Locate the cell with the specified text and output its (x, y) center coordinate. 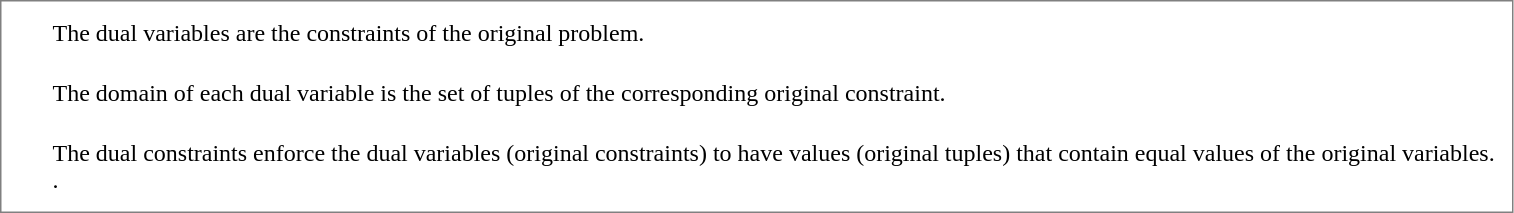
The dual variables are the constraints of the original problem. (774, 32)
The domain of each dual variable is the set of tuples of the corresponding original constraint. (774, 92)
